Return the [x, y] coordinate for the center point of the cell that contains the specified text.  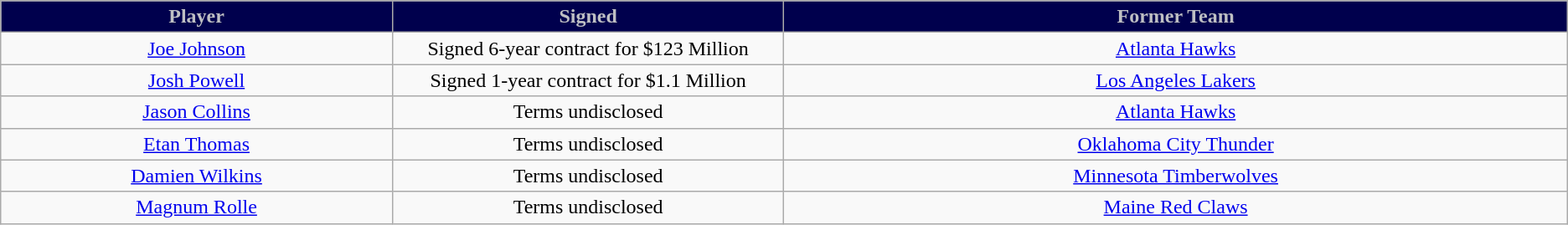
Signed [588, 17]
Magnum Rolle [197, 207]
Oklahoma City Thunder [1176, 144]
Los Angeles Lakers [1176, 80]
Etan Thomas [197, 144]
Former Team [1176, 17]
Minnesota Timberwolves [1176, 176]
Jason Collins [197, 112]
Maine Red Claws [1176, 207]
Damien Wilkins [197, 176]
Joe Johnson [197, 49]
Signed 6-year contract for $123 Million [588, 49]
Signed 1-year contract for $1.1 Million [588, 80]
Player [197, 17]
Josh Powell [197, 80]
